Output the [x, y] coordinate of the center of the cell containing the given text.  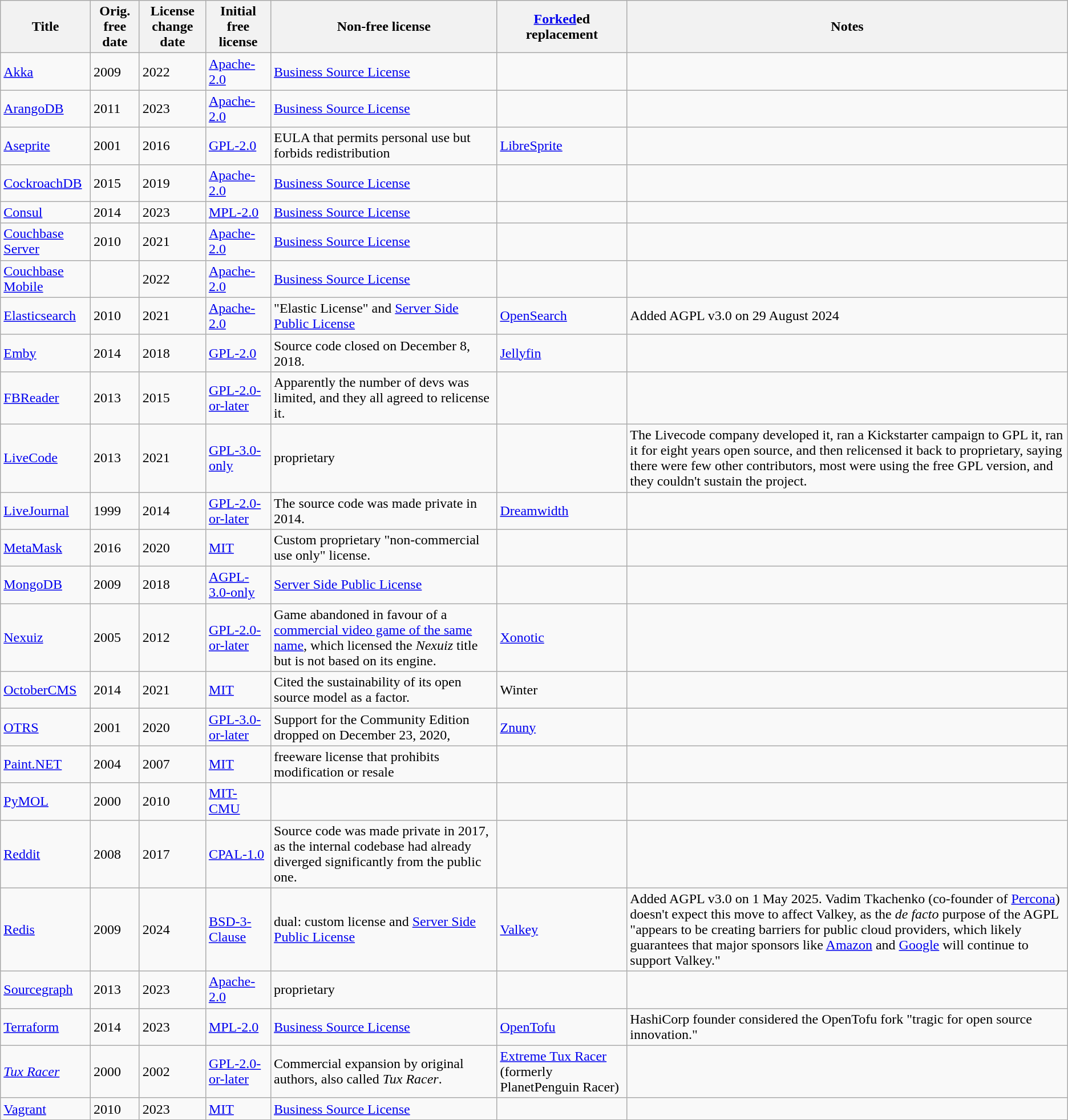
GPL-3.0-only [238, 458]
BSD-3-Clause [238, 929]
2007 [172, 765]
Support for the Community Edition dropped on December 23, 2020, [384, 727]
Server Side Public License [384, 585]
Aseprite [46, 146]
CPAL-1.0 [238, 854]
2008 [115, 854]
Akka [46, 72]
Consul [46, 212]
Emby [46, 353]
MetaMask [46, 548]
freeware license that prohibits modification or resale [384, 765]
Game abandoned in favour of a commercial video game of the same name, which licensed the Nexuiz title but is not based on its engine. [384, 638]
License change date [172, 27]
2019 [172, 183]
Paint.NET [46, 765]
Elasticsearch [46, 316]
MIT-CMU [238, 801]
Xonotic [562, 638]
OctoberCMS [46, 690]
EULA that permits personal use but forbids redistribution [384, 146]
Sourcegraph [46, 989]
The source code was made private in 2014. [384, 510]
2012 [172, 638]
Extreme Tux Racer (formerly PlanetPenguin Racer) [562, 1072]
Vagrant [46, 1109]
Apparently the number of devs was limited, and they all agreed to relicense it. [384, 398]
2017 [172, 854]
Orig. free date [115, 27]
Notes [847, 27]
Reddit [46, 854]
OpenTofu [562, 1027]
dual: custom license and Server Side Public License [384, 929]
LiveCode [46, 458]
Commercial expansion by original authors, also called Tux Racer. [384, 1072]
MongoDB [46, 585]
LiveJournal [46, 510]
Terraform [46, 1027]
Cited the sustainability of its open source model as a factor. [384, 690]
AGPL-3.0-only [238, 585]
Forkeded replacement [562, 27]
Tux Racer [46, 1072]
2004 [115, 765]
GPL-3.0-or-later [238, 727]
Source code was made private in 2017, as the internal codebase had already diverged significantly from the public one. [384, 854]
Winter [562, 690]
LibreSprite [562, 146]
HashiCorp founder considered the OpenTofu fork "tragic for open source innovation." [847, 1027]
Initial free license [238, 27]
Redis [46, 929]
ArangoDB [46, 108]
Jellyfin [562, 353]
2005 [115, 638]
CockroachDB [46, 183]
2011 [115, 108]
Title [46, 27]
Added AGPL v3.0 on 29 August 2024 [847, 316]
Couchbase Server [46, 242]
Valkey [562, 929]
Couchbase Mobile [46, 278]
PyMOL [46, 801]
Dreamwidth [562, 510]
2024 [172, 929]
FBReader [46, 398]
Znuny [562, 727]
Nexuiz [46, 638]
Non-free license [384, 27]
1999 [115, 510]
Custom proprietary "non-commercial use only" license. [384, 548]
OTRS [46, 727]
Source code closed on December 8, 2018. [384, 353]
2002 [172, 1072]
OpenSearch [562, 316]
"Elastic License" and Server Side Public License [384, 316]
